Find where the given text appears and provide that cell's center as [x, y] coordinate. 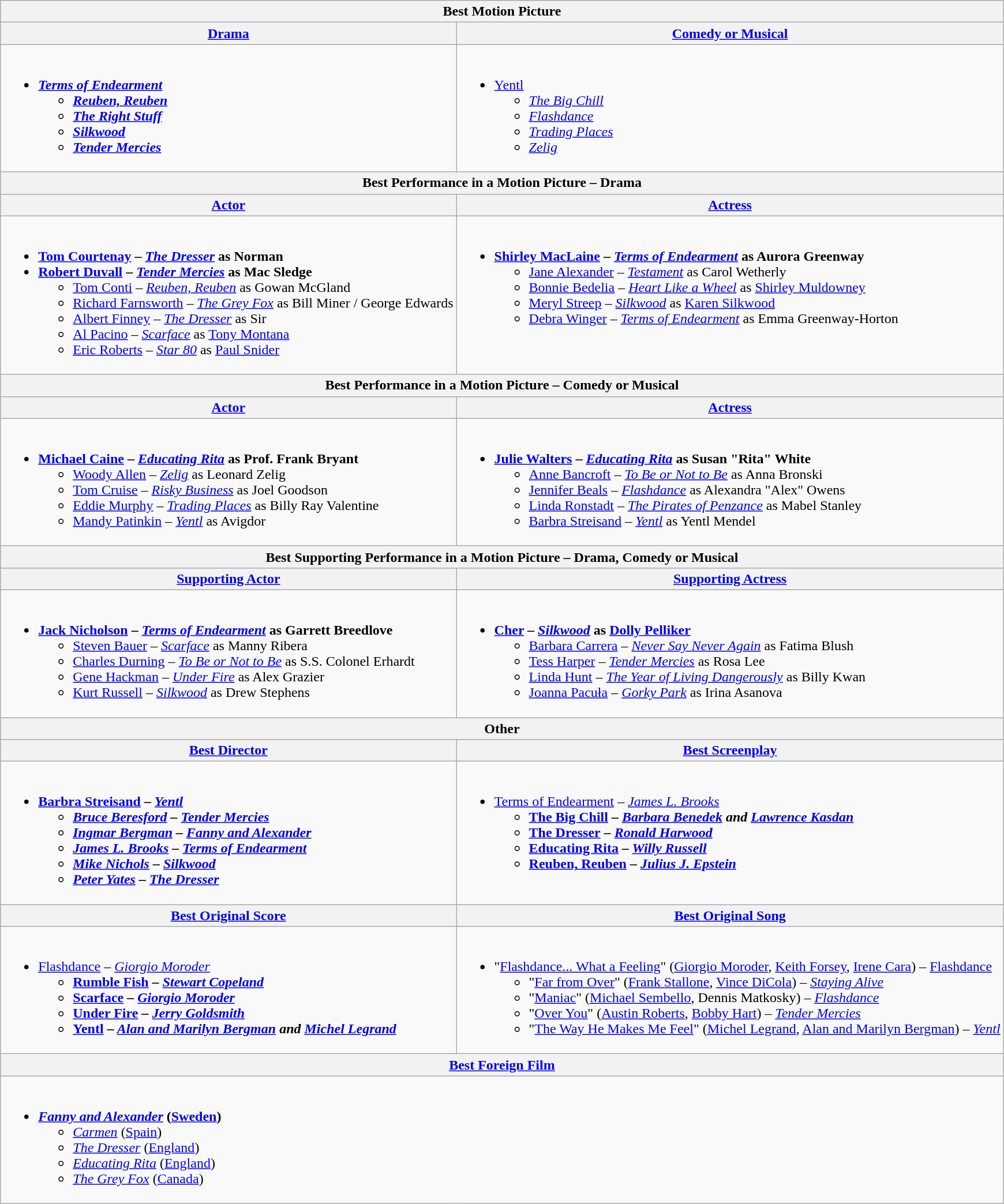
Best Performance in a Motion Picture – Drama [502, 183]
Comedy or Musical [730, 33]
Best Original Song [730, 916]
Fanny and Alexander (Sweden)Carmen (Spain)The Dresser (England)Educating Rita (England)The Grey Fox (Canada) [502, 1140]
Drama [228, 33]
YentlThe Big ChillFlashdanceTrading PlacesZelig [730, 108]
Other [502, 729]
Best Screenplay [730, 751]
Best Performance in a Motion Picture – Comedy or Musical [502, 385]
Supporting Actor [228, 579]
Terms of EndearmentReuben, ReubenThe Right StuffSilkwoodTender Mercies [228, 108]
Supporting Actress [730, 579]
Best Motion Picture [502, 12]
Best Original Score [228, 916]
Best Director [228, 751]
Best Supporting Performance in a Motion Picture – Drama, Comedy or Musical [502, 557]
Best Foreign Film [502, 1065]
